Identify which cell holds the provided text, then report its [X, Y] central coordinate. 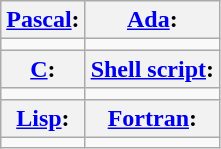
C: [43, 69]
Pascal: [43, 20]
Shell script: [152, 69]
Ada: [152, 20]
Fortran: [152, 118]
Lisp: [43, 118]
